Return the [X, Y] coordinate for the center point of the cell that contains the specified text.  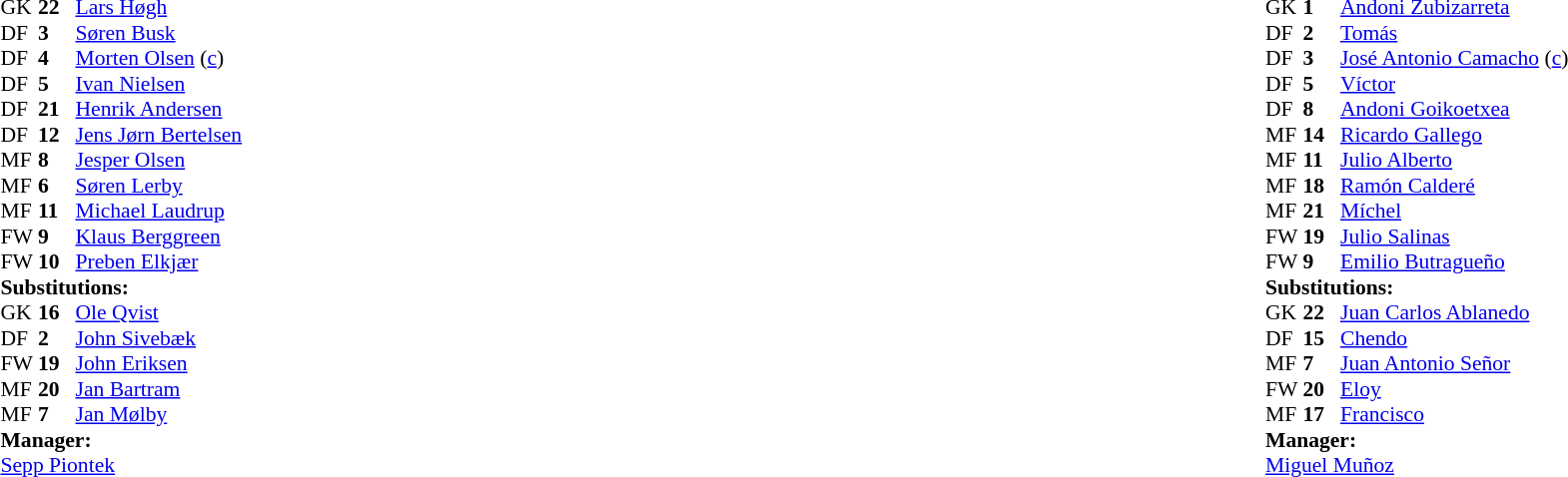
Michael Laudrup [160, 211]
22 [1322, 312]
16 [57, 312]
Søren Busk [160, 33]
Julio Salinas [1454, 237]
José Antonio Camacho (c) [1454, 59]
Juan Carlos Ablanedo [1454, 312]
18 [1322, 186]
6 [57, 186]
15 [1322, 338]
Jens Jørn Bertelsen [160, 135]
17 [1322, 414]
Emilio Butragueño [1454, 262]
Ole Qvist [160, 312]
Míchel [1454, 211]
Henrik Andersen [160, 109]
Ivan Nielsen [160, 84]
Eloy [1454, 389]
Ricardo Gallego [1454, 135]
Jan Mølby [160, 414]
Klaus Berggreen [160, 237]
Morten Olsen (c) [160, 59]
John Eriksen [160, 364]
Julio Alberto [1454, 161]
Tomás [1454, 33]
Ramón Calderé [1454, 186]
Francisco [1454, 414]
Chendo [1454, 338]
Jan Bartram [160, 389]
Søren Lerby [160, 186]
10 [57, 262]
12 [57, 135]
Andoni Goikoetxea [1454, 109]
Preben Elkjær [160, 262]
4 [57, 59]
Jesper Olsen [160, 161]
Víctor [1454, 84]
14 [1322, 135]
Juan Antonio Señor [1454, 364]
John Sivebæk [160, 338]
